Find where the given text appears and provide that cell's center as (x, y) coordinate. 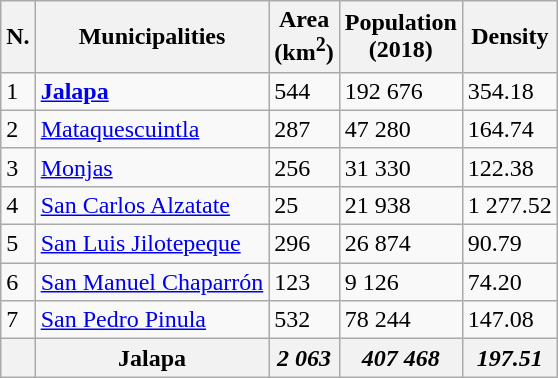
6 (18, 282)
407 468 (400, 358)
Population(2018) (400, 37)
Municipalities (152, 37)
26 874 (400, 244)
78 244 (400, 320)
7 (18, 320)
147.08 (510, 320)
5 (18, 244)
123 (304, 282)
287 (304, 129)
74.20 (510, 282)
21 938 (400, 205)
122.38 (510, 167)
90.79 (510, 244)
San Manuel Chaparrón (152, 282)
532 (304, 320)
9 126 (400, 282)
31 330 (400, 167)
2 (18, 129)
San Carlos Alzatate (152, 205)
25 (304, 205)
192 676 (400, 91)
4 (18, 205)
2 063 (304, 358)
1 (18, 91)
354.18 (510, 91)
Mataquescuintla (152, 129)
544 (304, 91)
3 (18, 167)
Monjas (152, 167)
Density (510, 37)
San Pedro Pinula (152, 320)
1 277.52 (510, 205)
47 280 (400, 129)
San Luis Jilotepeque (152, 244)
197.51 (510, 358)
256 (304, 167)
164.74 (510, 129)
296 (304, 244)
Area(km2) (304, 37)
N. (18, 37)
